Find where the given text appears and provide that cell's center as [x, y] coordinate. 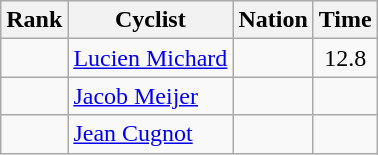
Jean Cugnot [150, 134]
Nation [273, 20]
Cyclist [150, 20]
Jacob Meijer [150, 96]
12.8 [345, 58]
Rank [34, 20]
Time [345, 20]
Lucien Michard [150, 58]
